From the cell containing the given text, extract its center point as [X, Y] coordinate. 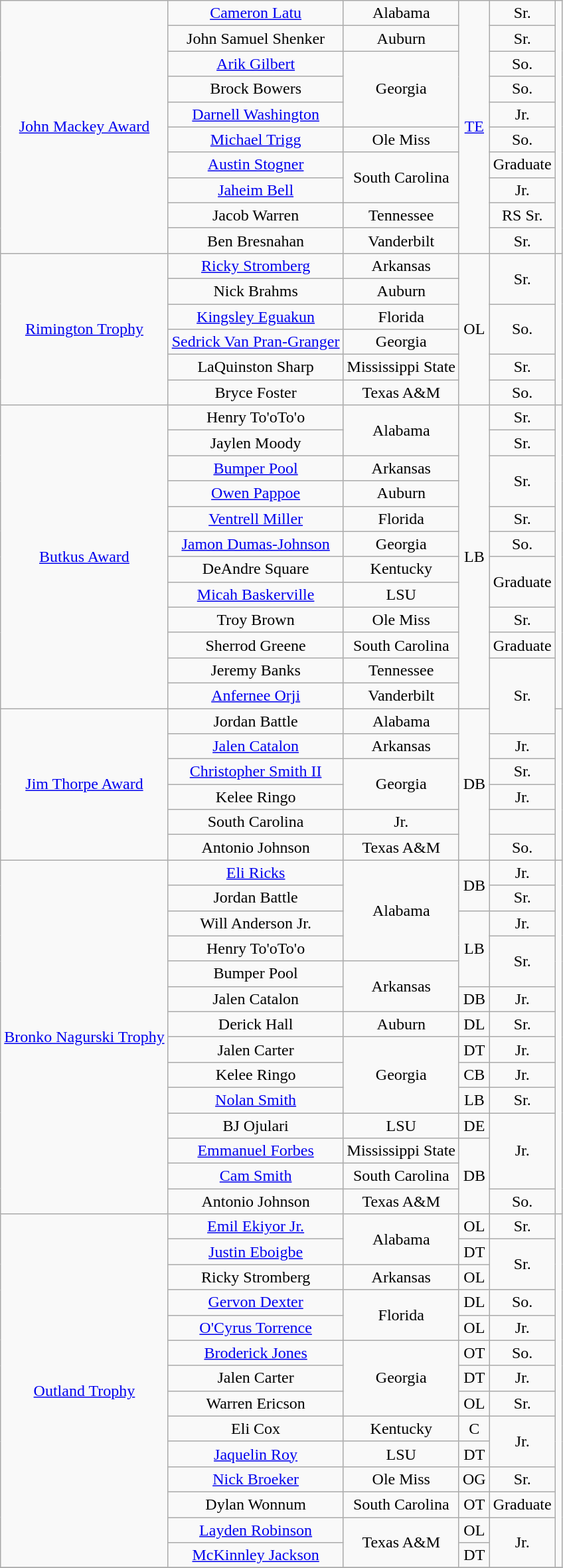
Layden Robinson [256, 1529]
Micah Baskerville [256, 594]
Jaheim Bell [256, 190]
Emmanuel Forbes [256, 1151]
C [474, 1429]
Sedrick Van Pran-Granger [256, 342]
Michael Trigg [256, 139]
Emil Ekiyor Jr. [256, 1227]
Nick Brahms [256, 291]
Bronko Nagurski Trophy [84, 1037]
Dylan Wonnum [256, 1504]
Derick Hall [256, 1024]
LaQuinston Sharp [256, 367]
Jaylen Moody [256, 443]
CB [474, 1075]
Owen Pappoe [256, 493]
Jacob Warren [256, 215]
Jaquelin Roy [256, 1454]
O'Cyrus Torrence [256, 1328]
Butkus Award [84, 557]
Nick Broeker [256, 1479]
Nolan Smith [256, 1100]
DE [474, 1126]
Troy Brown [256, 620]
Jim Thorpe Award [84, 784]
Jamon Dumas-Johnson [256, 544]
Jeremy Banks [256, 670]
Bryce Foster [256, 392]
TE [474, 128]
Brock Bowers [256, 89]
Darnell Washington [256, 114]
Ventrell Miller [256, 519]
Cameron Latu [256, 13]
Kingsley Eguakun [256, 317]
Eli Cox [256, 1429]
Eli Ricks [256, 873]
Ben Bresnahan [256, 240]
OG [474, 1479]
Christopher Smith II [256, 772]
RS Sr. [522, 215]
John Mackey Award [84, 128]
BJ Ojulari [256, 1126]
Austin Stogner [256, 165]
Outland Trophy [84, 1391]
Arik Gilbert [256, 64]
Sherrod Greene [256, 645]
Anfernee Orji [256, 695]
Warren Ericson [256, 1403]
Will Anderson Jr. [256, 923]
McKinnley Jackson [256, 1555]
Gervon Dexter [256, 1302]
Rimington Trophy [84, 329]
Broderick Jones [256, 1353]
Justin Eboigbe [256, 1252]
DeAndre Square [256, 569]
Cam Smith [256, 1176]
John Samuel Shenker [256, 39]
